Extract the [x, y] coordinate from the center of the cell holding the provided text.  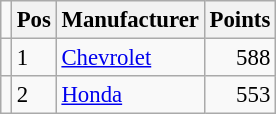
2 [34, 95]
1 [34, 58]
588 [240, 58]
Chevrolet [130, 58]
Manufacturer [130, 20]
Pos [34, 20]
Honda [130, 95]
553 [240, 95]
Points [240, 20]
